Determine the [X, Y] coordinate at the center of the cell enclosing the given text.  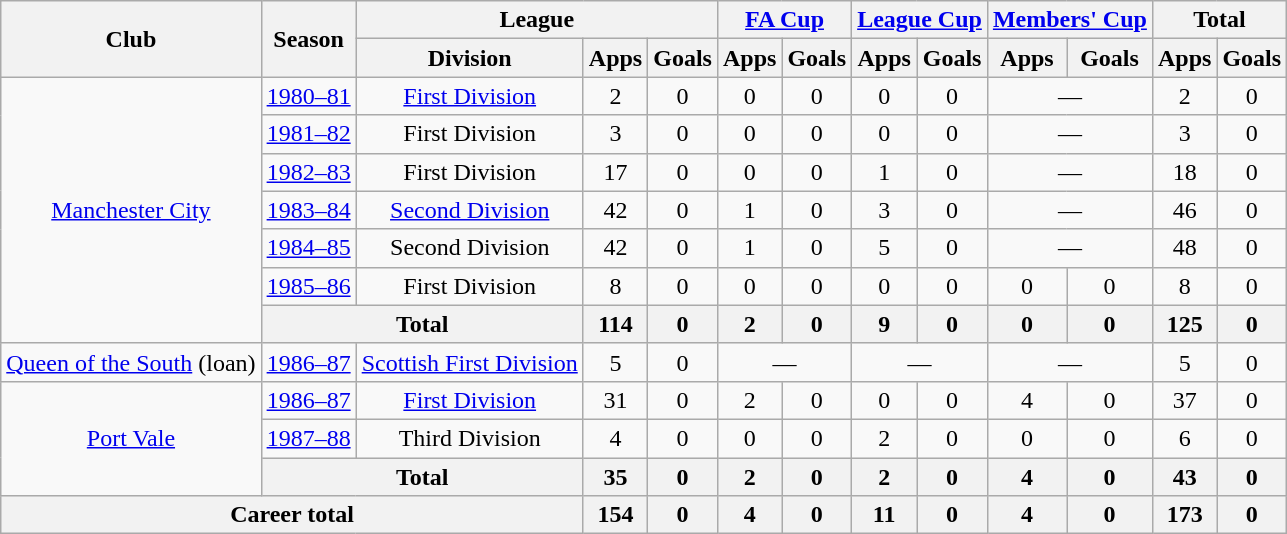
9 [884, 324]
1982–83 [308, 172]
League Cup [920, 20]
Season [308, 39]
125 [1184, 324]
Scottish First Division [470, 362]
18 [1184, 172]
1987–88 [308, 438]
Members' Cup [1070, 20]
FA Cup [784, 20]
35 [615, 477]
Third Division [470, 438]
1985–86 [308, 286]
43 [1184, 477]
154 [615, 515]
6 [1184, 438]
Career total [292, 515]
17 [615, 172]
48 [1184, 248]
173 [1184, 515]
11 [884, 515]
46 [1184, 210]
31 [615, 400]
37 [1184, 400]
League [536, 20]
1983–84 [308, 210]
Division [470, 58]
Club [131, 39]
Port Vale [131, 438]
1980–81 [308, 96]
Queen of the South (loan) [131, 362]
Manchester City [131, 210]
114 [615, 324]
1984–85 [308, 248]
1981–82 [308, 134]
